Output the (X, Y) coordinate of the center of the cell containing the given text.  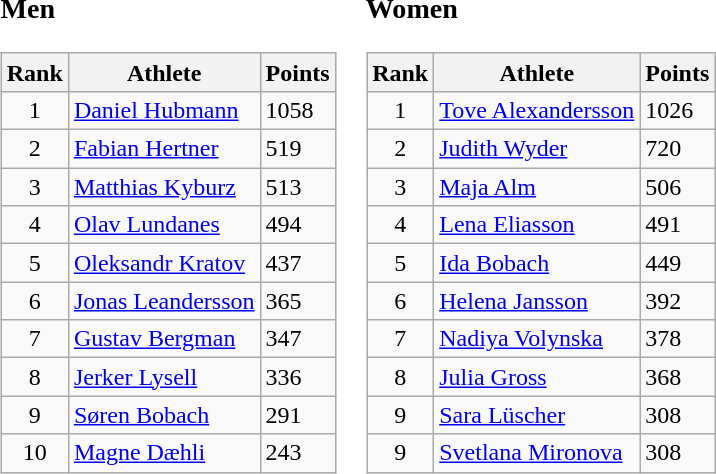
Svetlana Mironova (537, 453)
Judith Wyder (537, 149)
392 (678, 301)
1058 (298, 110)
Maja Alm (537, 187)
Sara Lüscher (537, 415)
Jonas Leandersson (164, 301)
Nadiya Volynska (537, 339)
378 (678, 339)
720 (678, 149)
Oleksandr Kratov (164, 263)
291 (298, 415)
Olav Lundanes (164, 225)
1026 (678, 110)
Lena Eliasson (537, 225)
Helena Jansson (537, 301)
Ida Bobach (537, 263)
449 (678, 263)
519 (298, 149)
347 (298, 339)
437 (298, 263)
368 (678, 377)
491 (678, 225)
Fabian Hertner (164, 149)
Jerker Lysell (164, 377)
Tove Alexandersson (537, 110)
365 (298, 301)
Søren Bobach (164, 415)
Daniel Hubmann (164, 110)
10 (34, 453)
336 (298, 377)
Gustav Bergman (164, 339)
243 (298, 453)
Matthias Kyburz (164, 187)
494 (298, 225)
Magne Dæhli (164, 453)
Julia Gross (537, 377)
506 (678, 187)
513 (298, 187)
